From the cell containing the given text, extract its center point as (X, Y) coordinate. 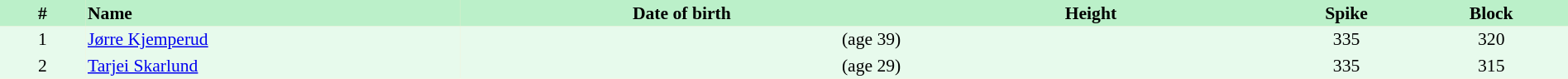
Block (1491, 13)
Height (1090, 13)
Jørre Kjemperud (273, 40)
320 (1491, 40)
Date of birth (681, 13)
Tarjei Skarlund (273, 66)
Spike (1346, 13)
# (43, 13)
(age 29) (681, 66)
315 (1491, 66)
Name (273, 13)
(age 39) (681, 40)
1 (43, 40)
2 (43, 66)
